Find where the given text appears and provide that cell's center as [X, Y] coordinate. 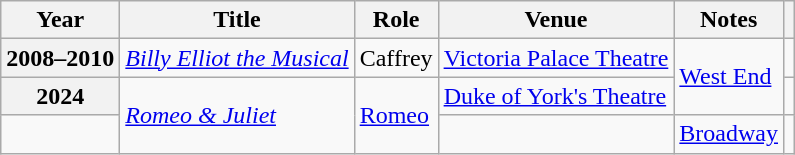
Romeo & Juliet [237, 115]
Broadway [729, 134]
2008–2010 [60, 58]
Victoria Palace Theatre [556, 58]
Notes [729, 20]
Duke of York's Theatre [556, 96]
West End [729, 77]
Year [60, 20]
Venue [556, 20]
Role [396, 20]
Billy Elliot the Musical [237, 58]
Title [237, 20]
Romeo [396, 115]
2024 [60, 96]
Caffrey [396, 58]
